For the text-containing cell, return its midpoint in (X, Y) coordinate format. 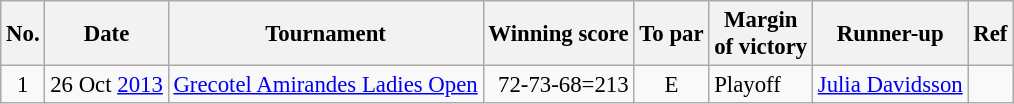
26 Oct 2013 (106, 85)
Date (106, 34)
Julia Davidsson (890, 85)
Grecotel Amirandes Ladies Open (326, 85)
To par (672, 34)
Marginof victory (761, 34)
1 (23, 85)
Winning score (558, 34)
Playoff (761, 85)
Tournament (326, 34)
Runner-up (890, 34)
No. (23, 34)
Ref (990, 34)
72-73-68=213 (558, 85)
E (672, 85)
